Find where the given text appears and provide that cell's center as [x, y] coordinate. 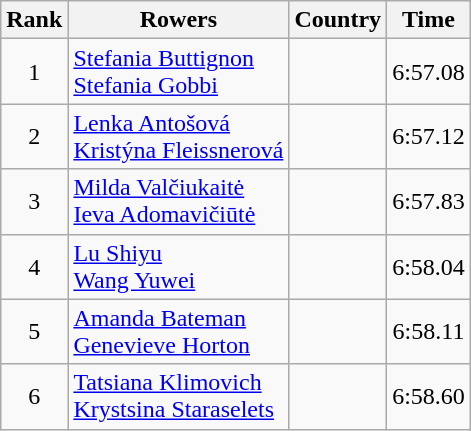
3 [34, 202]
Lenka AntošováKristýna Fleissnerová [178, 136]
Country [338, 20]
5 [34, 332]
6:57.83 [429, 202]
Milda ValčiukaitėIeva Adomavičiūtė [178, 202]
6:58.11 [429, 332]
6 [34, 396]
Rowers [178, 20]
1 [34, 72]
Tatsiana KlimovichKrystsina Staraselets [178, 396]
6:58.04 [429, 266]
Lu ShiyuWang Yuwei [178, 266]
4 [34, 266]
Amanda BatemanGenevieve Horton [178, 332]
6:57.08 [429, 72]
Rank [34, 20]
6:58.60 [429, 396]
6:57.12 [429, 136]
Stefania ButtignonStefania Gobbi [178, 72]
2 [34, 136]
Time [429, 20]
